Return the (x, y) coordinate for the center point of the cell that contains the specified text.  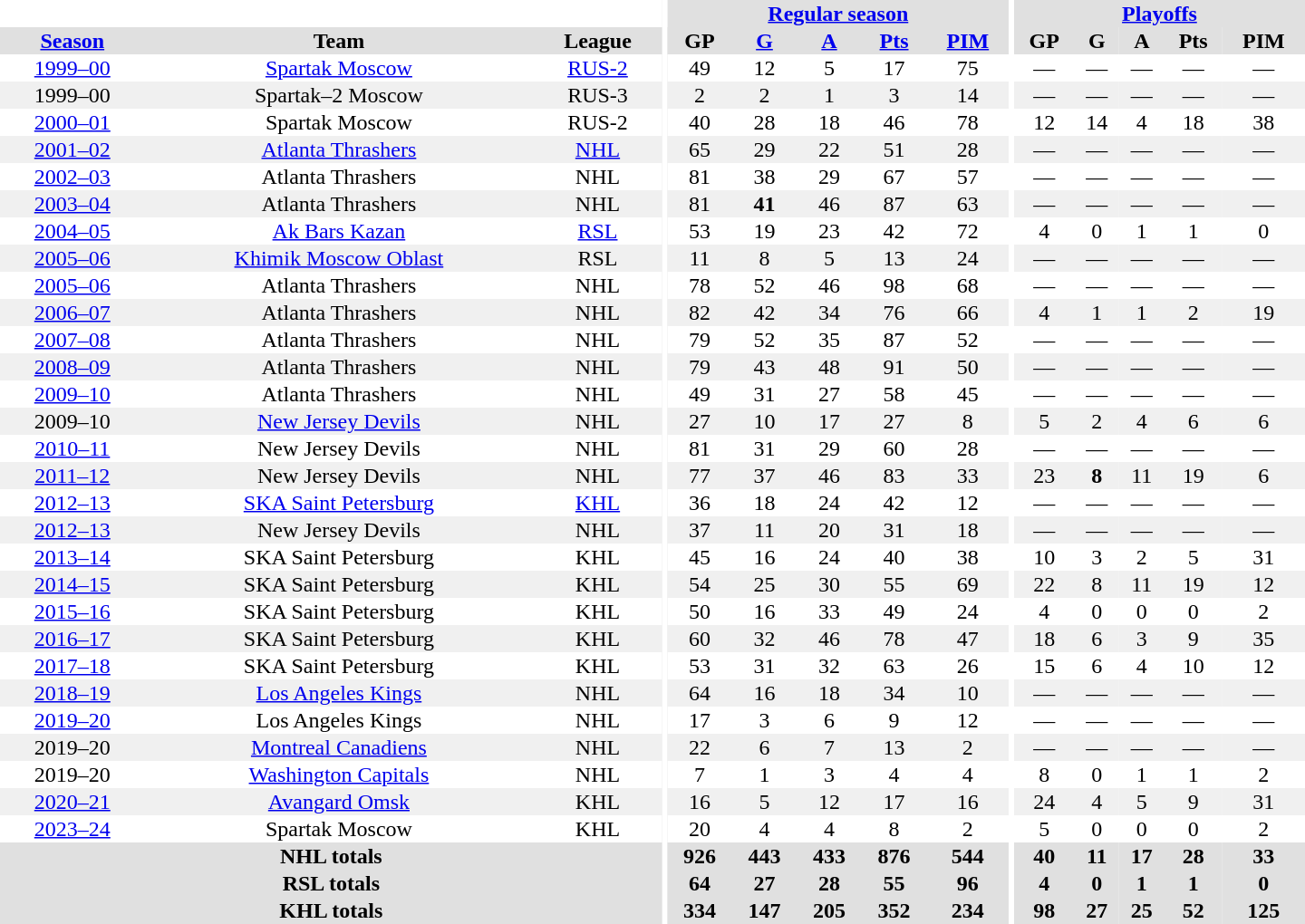
2007–08 (72, 340)
66 (968, 313)
RUS-3 (597, 95)
Washington Capitals (339, 775)
205 (829, 910)
2004–05 (72, 231)
96 (968, 883)
2000–01 (72, 122)
876 (894, 856)
KHL totals (332, 910)
69 (968, 584)
RSL totals (332, 883)
NHL totals (332, 856)
2023–24 (72, 829)
41 (765, 204)
2002–03 (72, 177)
91 (894, 367)
2008–09 (72, 367)
67 (894, 177)
Ak Bars Kazan (339, 231)
26 (968, 666)
League (597, 41)
Team (339, 41)
48 (829, 367)
77 (700, 476)
334 (700, 910)
65 (700, 149)
Spartak–2 Moscow (339, 95)
Montreal Canadiens (339, 747)
2010–11 (72, 448)
926 (700, 856)
36 (700, 503)
2006–07 (72, 313)
30 (829, 584)
2017–18 (72, 666)
2020–21 (72, 802)
83 (894, 476)
Khimik Moscow Oblast (339, 258)
82 (700, 313)
Playoffs (1160, 14)
2001–02 (72, 149)
352 (894, 910)
51 (894, 149)
2013–14 (72, 557)
76 (894, 313)
2003–04 (72, 204)
544 (968, 856)
2015–16 (72, 611)
72 (968, 231)
Regular season (837, 14)
2016–17 (72, 639)
2018–19 (72, 693)
Season (72, 41)
75 (968, 68)
57 (968, 177)
2011–12 (72, 476)
433 (829, 856)
43 (765, 367)
125 (1263, 910)
147 (765, 910)
58 (894, 394)
443 (765, 856)
54 (700, 584)
15 (1044, 666)
2014–15 (72, 584)
68 (968, 285)
47 (968, 639)
234 (968, 910)
Avangard Omsk (339, 802)
